Detect which cell encompasses the target text, then output its (X, Y) center coordinate. 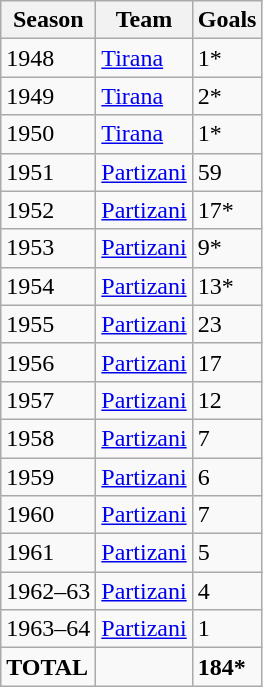
9* (227, 248)
1953 (48, 248)
23 (227, 324)
2* (227, 96)
1957 (48, 400)
184* (227, 667)
1950 (48, 134)
1962–63 (48, 591)
1955 (48, 324)
Team (144, 20)
17 (227, 362)
1952 (48, 210)
17* (227, 210)
1956 (48, 362)
1958 (48, 438)
4 (227, 591)
Season (48, 20)
1960 (48, 515)
5 (227, 553)
1959 (48, 477)
1954 (48, 286)
1963–64 (48, 629)
1 (227, 629)
1951 (48, 172)
Goals (227, 20)
13* (227, 286)
TOTAL (48, 667)
12 (227, 400)
1949 (48, 96)
1948 (48, 58)
6 (227, 477)
1961 (48, 553)
59 (227, 172)
